Return the [X, Y] coordinate for the center point of the cell that contains the specified text.  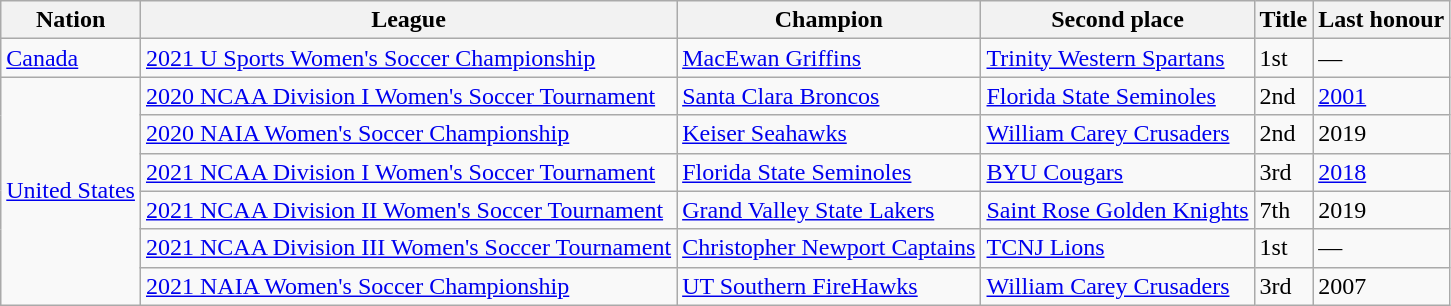
Canada [71, 58]
Saint Rose Golden Knights [1118, 210]
2021 NCAA Division I Women's Soccer Tournament [408, 172]
Santa Clara Broncos [829, 96]
Christopher Newport Captains [829, 248]
2021 NAIA Women's Soccer Championship [408, 286]
Champion [829, 20]
Keiser Seahawks [829, 134]
7th [1284, 210]
Trinity Western Spartans [1118, 58]
2018 [1382, 172]
2021 NCAA Division III Women's Soccer Tournament [408, 248]
MacEwan Griffins [829, 58]
TCNJ Lions [1118, 248]
Second place [1118, 20]
League [408, 20]
2001 [1382, 96]
2007 [1382, 286]
Grand Valley State Lakers [829, 210]
UT Southern FireHawks [829, 286]
Title [1284, 20]
Nation [71, 20]
Last honour [1382, 20]
United States [71, 191]
2020 NAIA Women's Soccer Championship [408, 134]
BYU Cougars [1118, 172]
2021 NCAA Division II Women's Soccer Tournament [408, 210]
2021 U Sports Women's Soccer Championship [408, 58]
2020 NCAA Division I Women's Soccer Tournament [408, 96]
